Identify which cell holds the provided text, then report its [x, y] central coordinate. 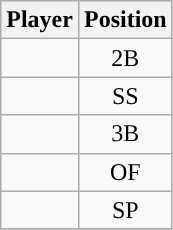
Player [40, 20]
Position [125, 20]
SS [125, 96]
SP [125, 210]
2B [125, 58]
3B [125, 134]
OF [125, 172]
